Provide the (x, y) coordinate of the cell's center where the given text is located.  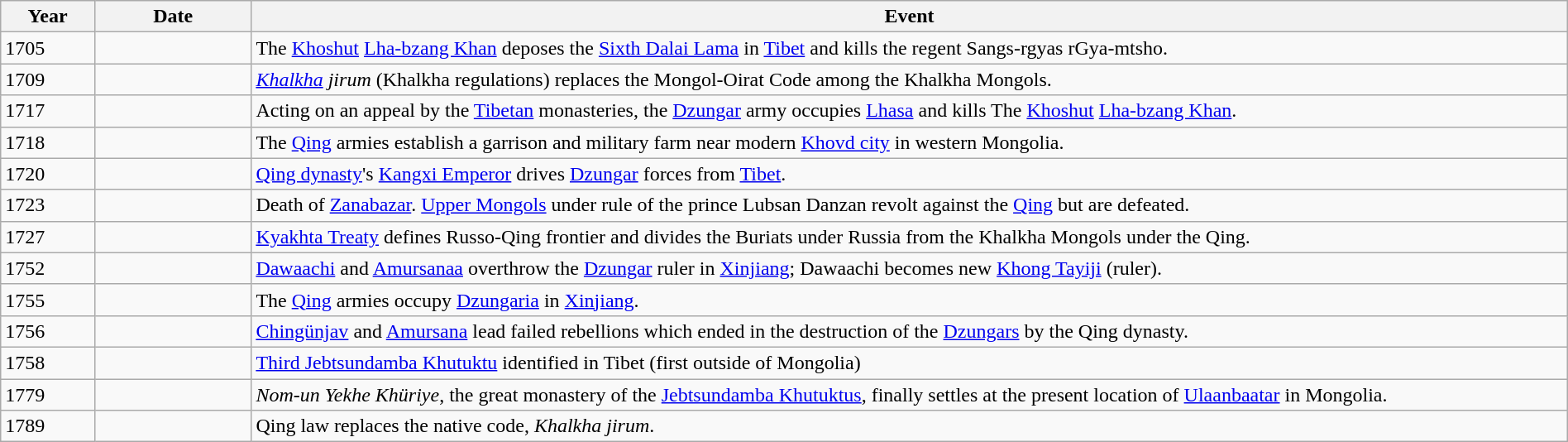
Death of Zanabazar. Upper Mongols under rule of the prince Lubsan Danzan revolt against the Qing but are defeated. (910, 205)
1756 (48, 331)
Nom-un Yekhe Khüriye, the great monastery of the Jebtsundamba Khutuktus, finally settles at the present location of Ulaanbaatar in Mongolia. (910, 395)
1755 (48, 300)
1720 (48, 174)
1705 (48, 48)
Event (910, 17)
1758 (48, 363)
1752 (48, 268)
Date (172, 17)
Chingünjav and Amursana lead failed rebellions which ended in the destruction of the Dzungars by the Qing dynasty. (910, 331)
1789 (48, 426)
Qing dynasty's Kangxi Emperor drives Dzungar forces from Tibet. (910, 174)
Acting on an appeal by the Tibetan monasteries, the Dzungar army occupies Lhasa and kills The Khoshut Lha-bzang Khan. (910, 111)
1718 (48, 142)
Dawaachi and Amursanaa overthrow the Dzungar ruler in Xinjiang; Dawaachi becomes new Khong Tayiji (ruler). (910, 268)
Khalkha jirum (Khalkha regulations) replaces the Mongol-Oirat Code among the Khalkha Mongols. (910, 79)
The Qing armies occupy Dzungaria in Xinjiang. (910, 300)
Third Jebtsundamba Khutuktu identified in Tibet (first outside of Mongolia) (910, 363)
1723 (48, 205)
1717 (48, 111)
1727 (48, 237)
1709 (48, 79)
Kyakhta Treaty defines Russo-Qing frontier and divides the Buriats under Russia from the Khalkha Mongols under the Qing. (910, 237)
1779 (48, 395)
The Qing armies establish a garrison and military farm near modern Khovd city in western Mongolia. (910, 142)
Year (48, 17)
Qing law replaces the native code, Khalkha jirum. (910, 426)
The Khoshut Lha-bzang Khan deposes the Sixth Dalai Lama in Tibet and kills the regent Sangs-rgyas rGya-mtsho. (910, 48)
